Extract the (x, y) coordinate from the center of the cell holding the provided text.  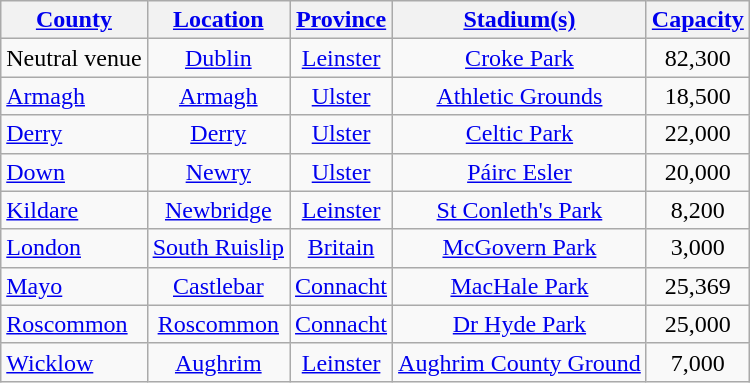
London (74, 248)
82,300 (698, 58)
7,000 (698, 362)
18,500 (698, 96)
Down (74, 172)
Wicklow (74, 362)
25,369 (698, 286)
McGovern Park (520, 248)
Páirc Esler (520, 172)
Location (218, 20)
20,000 (698, 172)
Newbridge (218, 210)
Stadium(s) (520, 20)
Aughrim County Ground (520, 362)
25,000 (698, 324)
Athletic Grounds (520, 96)
Britain (342, 248)
St Conleth's Park (520, 210)
Celtic Park (520, 134)
Mayo (74, 286)
Dr Hyde Park (520, 324)
Newry (218, 172)
Province (342, 20)
MacHale Park (520, 286)
County (74, 20)
Dublin (218, 58)
8,200 (698, 210)
Aughrim (218, 362)
Neutral venue (74, 58)
Castlebar (218, 286)
South Ruislip (218, 248)
Croke Park (520, 58)
22,000 (698, 134)
3,000 (698, 248)
Capacity (698, 20)
Kildare (74, 210)
